Identify which cell holds the provided text, then report its (x, y) central coordinate. 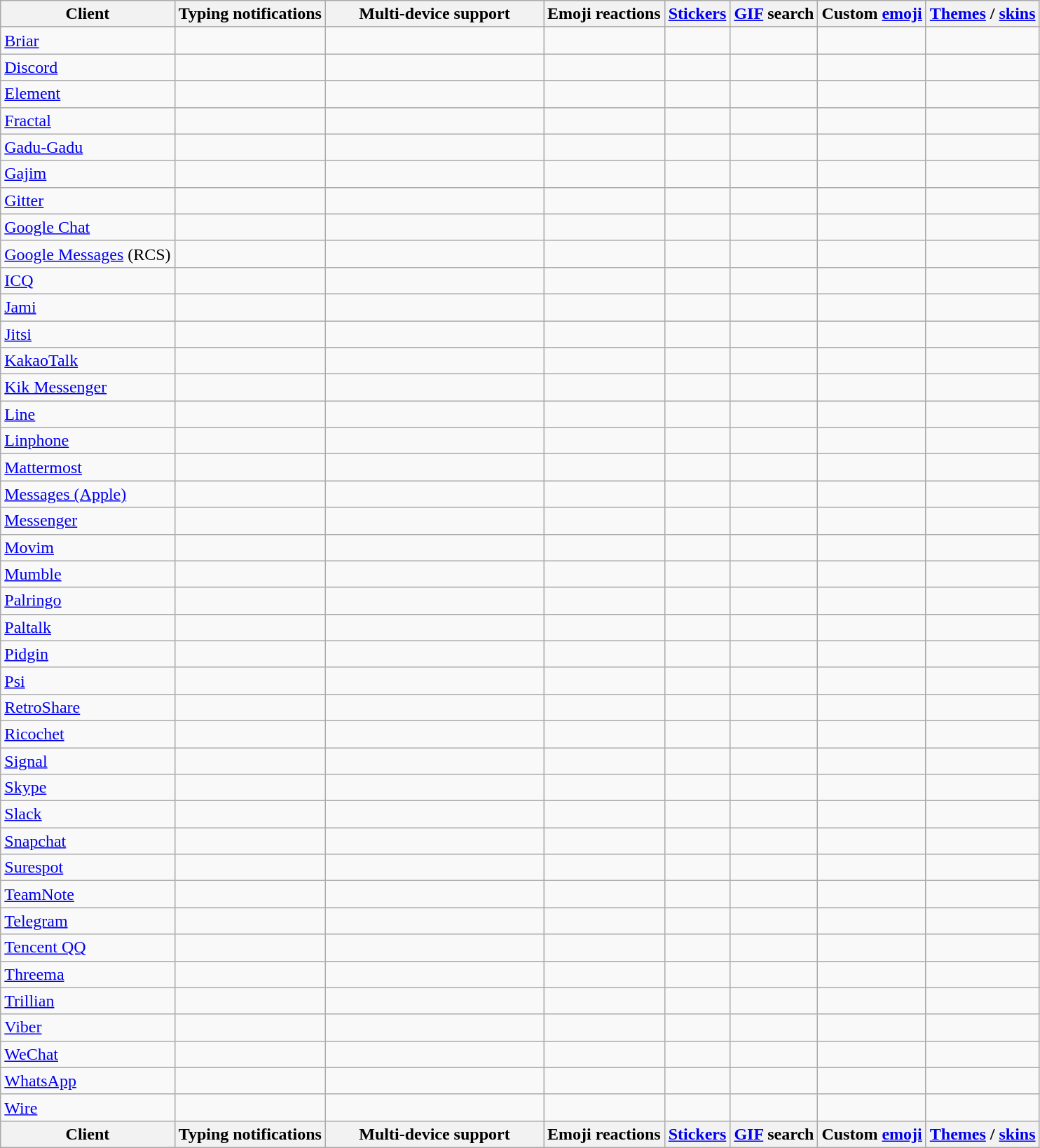
Telegram (88, 921)
Pidgin (88, 654)
Gitter (88, 200)
Mumble (88, 574)
Jitsi (88, 334)
Slack (88, 814)
Briar (88, 41)
Viber (88, 1027)
Linphone (88, 441)
Fractal (88, 121)
Jami (88, 307)
Threema (88, 974)
Gadu-Gadu (88, 147)
Discord (88, 67)
Gajim (88, 174)
Paltalk (88, 627)
Kik Messenger (88, 388)
Ricochet (88, 734)
Line (88, 414)
Google Messages (RCS) (88, 254)
Skype (88, 788)
Movim (88, 547)
Wire (88, 1107)
Mattermost (88, 467)
ICQ (88, 280)
Element (88, 94)
WeChat (88, 1054)
WhatsApp (88, 1081)
Tencent QQ (88, 948)
Surespot (88, 868)
Google Chat (88, 227)
Psi (88, 681)
Snapchat (88, 841)
KakaoTalk (88, 361)
RetroShare (88, 707)
Messages (Apple) (88, 494)
Trillian (88, 1001)
Signal (88, 760)
Messenger (88, 521)
TeamNote (88, 894)
Palringo (88, 601)
